Return [X, Y] of the center of cell containing provided text 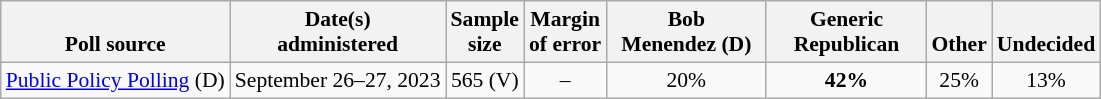
September 26–27, 2023 [338, 80]
Public Policy Polling (D) [116, 80]
BobMenendez (D) [686, 32]
Marginof error [565, 32]
565 (V) [485, 80]
Samplesize [485, 32]
25% [960, 80]
Other [960, 32]
GenericRepublican [846, 32]
Date(s)administered [338, 32]
– [565, 80]
20% [686, 80]
13% [1046, 80]
42% [846, 80]
Undecided [1046, 32]
Poll source [116, 32]
